Provide the [X, Y] coordinate of the cell's center where the given text is located.  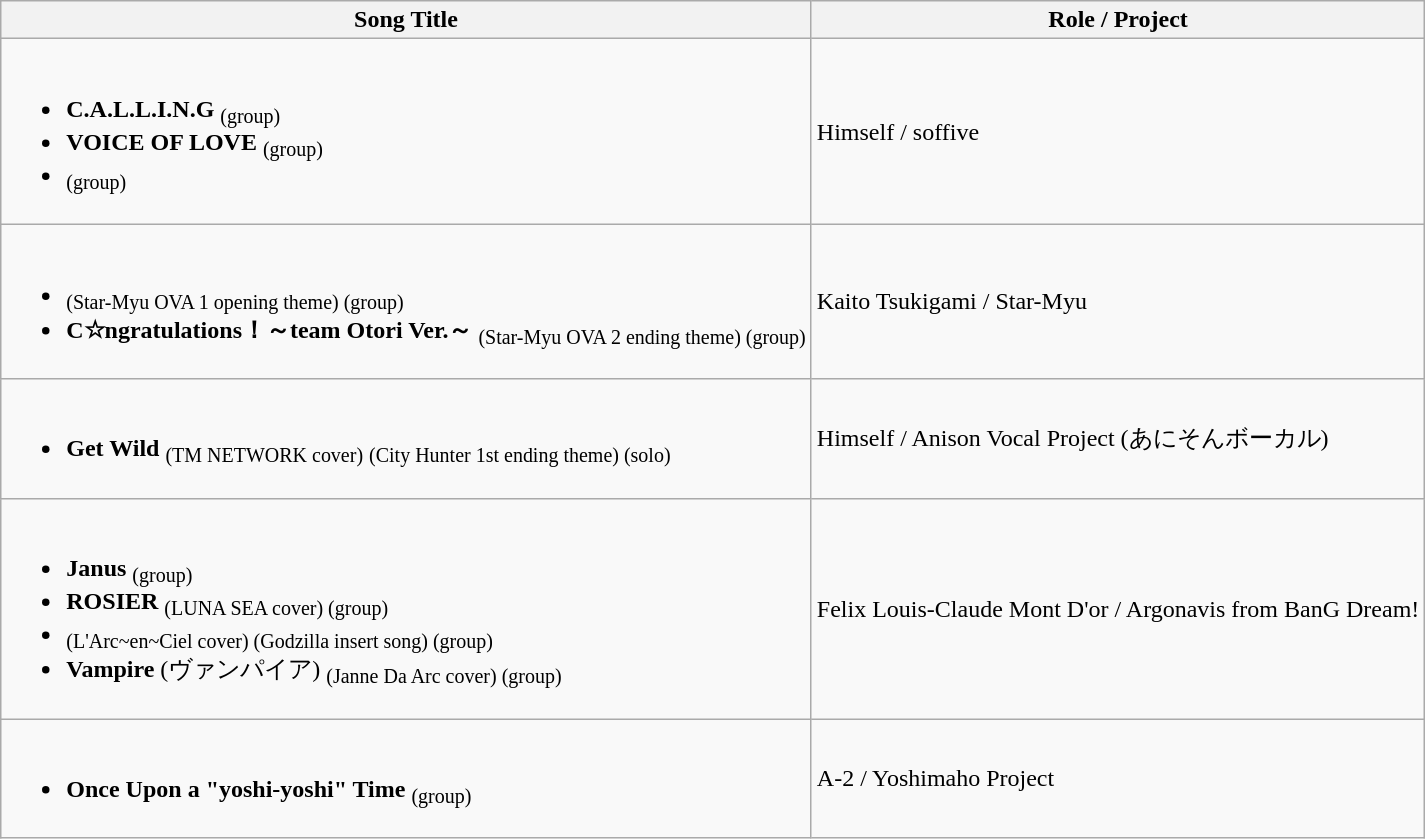
Role / Project [1118, 20]
Once Upon a "yoshi-yoshi" Time (group) [406, 778]
Song Title [406, 20]
Janus (group)ROSIER (LUNA SEA cover) (group) (L'Arc~en~Ciel cover) (Godzilla insert song) (group)Vampire (ヴァンパイア) (Janne Da Arc cover) (group) [406, 608]
(Star-Myu OVA 1 opening theme) (group)C☆ngratulations！～team Otori Ver.～ (Star-Myu OVA 2 ending theme) (group) [406, 302]
Kaito Tsukigami / Star-Myu [1118, 302]
Himself / Anison Vocal Project (あにそんボーカル) [1118, 438]
Himself / soffive [1118, 132]
A-2 / Yoshimaho Project [1118, 778]
Get Wild (TM NETWORK cover) (City Hunter 1st ending theme) (solo) [406, 438]
Felix Louis-Claude Mont D'or / Argonavis from BanG Dream! [1118, 608]
C.A.L.L.I.N.G (group)VOICE OF LOVE (group) (group) [406, 132]
